Locate the cell with the specified text and output its [X, Y] center coordinate. 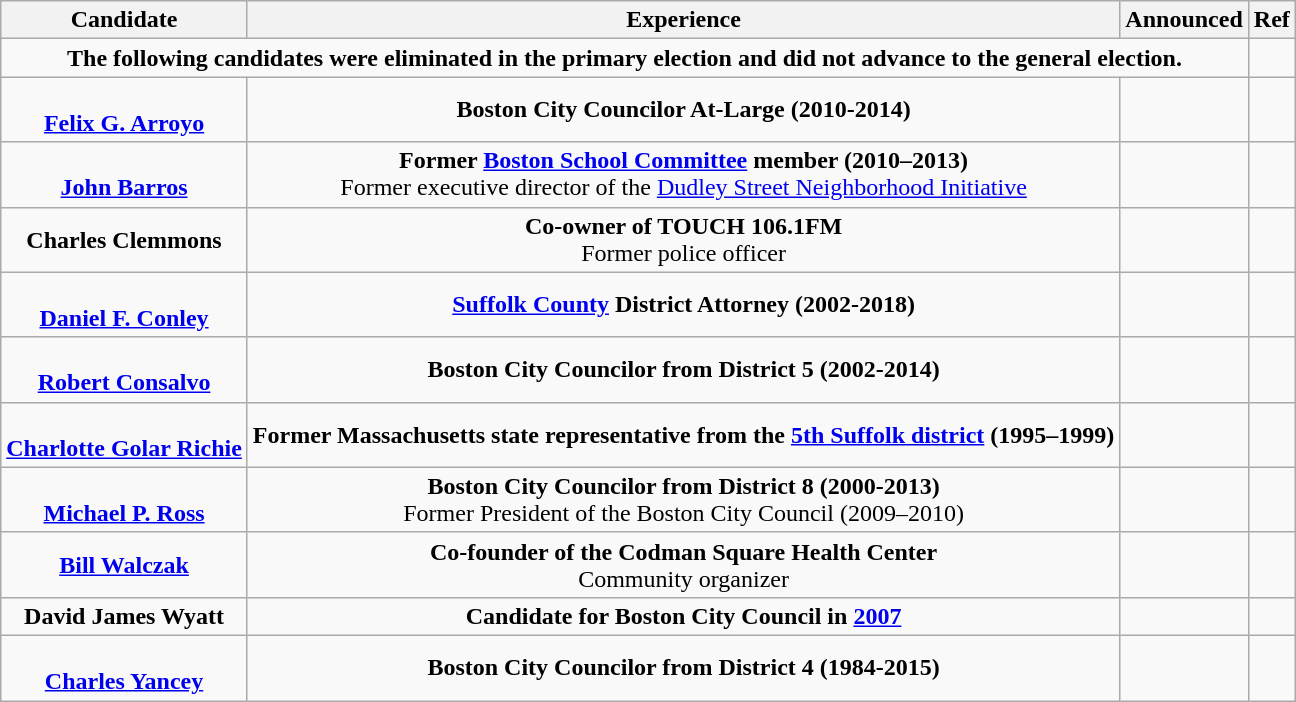
Former Massachusetts state representative from the 5th Suffolk district (1995–1999) [683, 434]
Boston City Councilor At-Large (2010-2014) [683, 110]
Co-owner of TOUCH 106.1FMFormer police officer [683, 240]
Ref [1272, 20]
Co-founder of the Codman Square Health CenterCommunity organizer [683, 564]
Charles Clemmons [124, 240]
The following candidates were eliminated in the primary election and did not advance to the general election. [625, 58]
Candidate [124, 20]
Boston City Councilor from District 8 (2000-2013)Former President of the Boston City Council (2009–2010) [683, 500]
Bill Walczak [124, 564]
Suffolk County District Attorney (2002-2018) [683, 304]
Boston City Councilor from District 5 (2002-2014) [683, 370]
Felix G. Arroyo [124, 110]
Michael P. Ross [124, 500]
John Barros [124, 174]
Boston City Councilor from District 4 (1984-2015) [683, 668]
Former Boston School Committee member (2010–2013)Former executive director of the Dudley Street Neighborhood Initiative [683, 174]
Candidate for Boston City Council in 2007 [683, 616]
Robert Consalvo [124, 370]
David James Wyatt [124, 616]
Charles Yancey [124, 668]
Charlotte Golar Richie [124, 434]
Experience [683, 20]
Daniel F. Conley [124, 304]
Announced [1184, 20]
